Pinpoint the cell where the given text exists, returning its [x, y] midpoint coordinate. 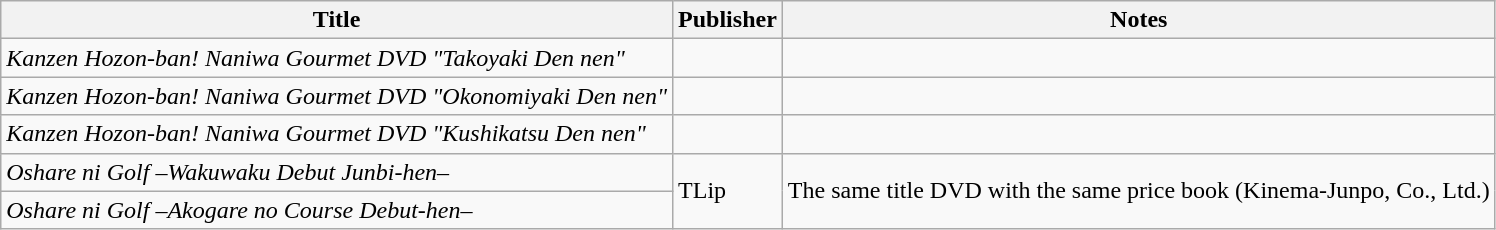
Notes [1138, 20]
Oshare ni Golf –Wakuwaku Debut Junbi-hen– [337, 172]
TLip [728, 191]
Publisher [728, 20]
Kanzen Hozon-ban! Naniwa Gourmet DVD "Takoyaki Den nen" [337, 58]
Kanzen Hozon-ban! Naniwa Gourmet DVD "Kushikatsu Den nen" [337, 134]
The same title DVD with the same price book (Kinema-Junpo, Co., Ltd.) [1138, 191]
Title [337, 20]
Oshare ni Golf –Akogare no Course Debut-hen– [337, 210]
Kanzen Hozon-ban! Naniwa Gourmet DVD "Okonomiyaki Den nen" [337, 96]
